Extract the (X, Y) coordinate from the center of the cell holding the provided text.  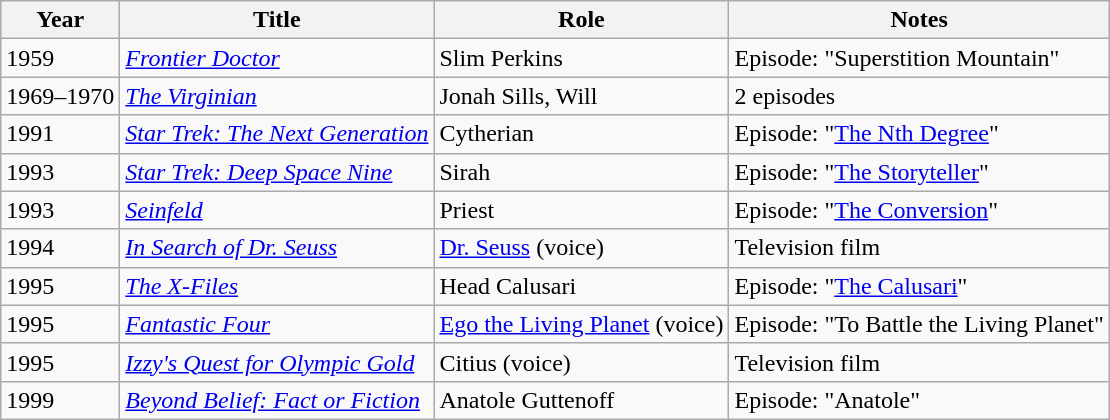
Seinfeld (277, 210)
Title (277, 20)
Dr. Seuss (voice) (582, 248)
Notes (919, 20)
Year (60, 20)
1959 (60, 58)
Role (582, 20)
Fantastic Four (277, 324)
Head Calusari (582, 286)
Citius (voice) (582, 362)
Episode: "The Conversion" (919, 210)
Episode: "The Nth Degree" (919, 134)
Star Trek: Deep Space Nine (277, 172)
Ego the Living Planet (voice) (582, 324)
Cytherian (582, 134)
Jonah Sills, Will (582, 96)
Episode: "Superstition Mountain" (919, 58)
1999 (60, 400)
Sirah (582, 172)
Anatole Guttenoff (582, 400)
Episode: "The Storyteller" (919, 172)
Episode: "Anatole" (919, 400)
Frontier Doctor (277, 58)
The Virginian (277, 96)
1991 (60, 134)
1969–1970 (60, 96)
1994 (60, 248)
2 episodes (919, 96)
Priest (582, 210)
Beyond Belief: Fact or Fiction (277, 400)
Izzy's Quest for Olympic Gold (277, 362)
Episode: "To Battle the Living Planet" (919, 324)
In Search of Dr. Seuss (277, 248)
The X-Files (277, 286)
Star Trek: The Next Generation (277, 134)
Episode: "The Calusari" (919, 286)
Slim Perkins (582, 58)
